Detect which cell encompasses the target text, then output its [X, Y] center coordinate. 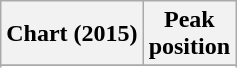
Peakposition [189, 34]
Chart (2015) [72, 34]
